Detect which cell encompasses the target text, then output its (X, Y) center coordinate. 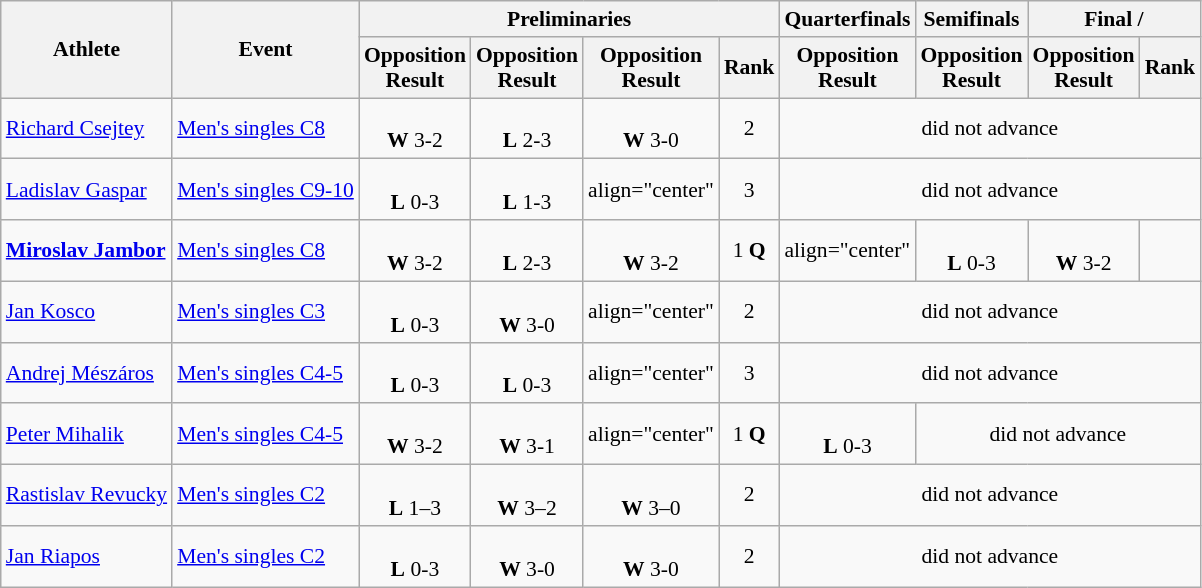
Jan Riapos (86, 556)
Ladislav Gaspar (86, 190)
Richard Csejtey (86, 128)
Semifinals (971, 19)
W 3–2 (527, 496)
L 1-3 (527, 190)
Men's singles C9-10 (266, 190)
Quarterfinals (847, 19)
Peter Mihalik (86, 434)
Rastislav Revucky (86, 496)
Jan Kosco (86, 312)
W 3–0 (651, 496)
L 1–3 (415, 496)
Final / (1114, 19)
Preliminaries (570, 19)
Event (266, 50)
Andrej Mészáros (86, 372)
W 3-1 (527, 434)
Miroslav Jambor (86, 250)
Men's singles C3 (266, 312)
Athlete (86, 50)
